Scan for the cell matching the given text and deliver its [x, y] coordinate at center. 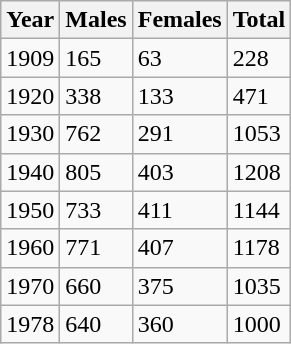
338 [96, 96]
291 [180, 134]
165 [96, 58]
1178 [259, 248]
660 [96, 286]
228 [259, 58]
1978 [30, 324]
1950 [30, 210]
640 [96, 324]
1930 [30, 134]
1208 [259, 172]
133 [180, 96]
1940 [30, 172]
411 [180, 210]
Year [30, 20]
Total [259, 20]
63 [180, 58]
407 [180, 248]
Females [180, 20]
360 [180, 324]
805 [96, 172]
1144 [259, 210]
375 [180, 286]
762 [96, 134]
1960 [30, 248]
403 [180, 172]
Males [96, 20]
1053 [259, 134]
1970 [30, 286]
1000 [259, 324]
771 [96, 248]
1909 [30, 58]
471 [259, 96]
1035 [259, 286]
1920 [30, 96]
733 [96, 210]
